Pinpoint the cell where the given text exists, returning its (X, Y) midpoint coordinate. 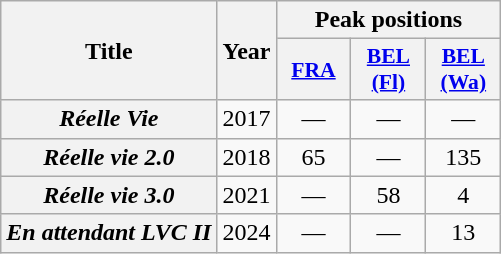
Réelle vie 3.0 (109, 195)
135 (464, 157)
65 (314, 157)
58 (388, 195)
Year (246, 50)
FRA (314, 70)
BEL (Fl) (388, 70)
2017 (246, 119)
2021 (246, 195)
Title (109, 50)
En attendant LVC II (109, 233)
4 (464, 195)
Réelle Vie (109, 119)
Réelle vie 2.0 (109, 157)
2024 (246, 233)
Peak positions (388, 20)
13 (464, 233)
2018 (246, 157)
BEL (Wa) (464, 70)
